Extract the (X, Y) coordinate from the center of the cell holding the provided text.  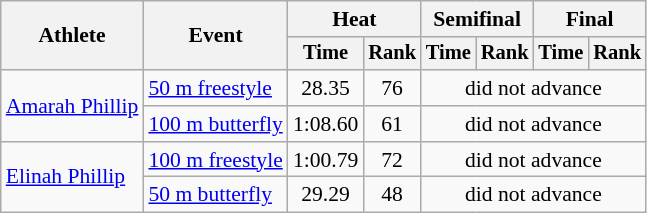
1:00.79 (326, 160)
72 (392, 160)
Semifinal (477, 19)
50 m butterfly (215, 195)
Amarah Phillip (72, 106)
28.35 (326, 88)
100 m freestyle (215, 160)
76 (392, 88)
48 (392, 195)
Event (215, 36)
1:08.60 (326, 124)
61 (392, 124)
29.29 (326, 195)
Heat (354, 19)
50 m freestyle (215, 88)
Elinah Phillip (72, 178)
Final (589, 19)
Athlete (72, 36)
100 m butterfly (215, 124)
